Return (x, y) of the center of cell containing provided text 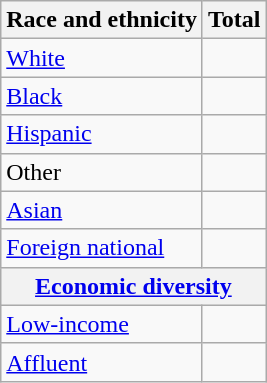
Total (234, 20)
Black (102, 96)
White (102, 58)
Race and ethnicity (102, 20)
Other (102, 172)
Foreign national (102, 248)
Economic diversity (134, 286)
Asian (102, 210)
Hispanic (102, 134)
Low-income (102, 324)
Affluent (102, 362)
